Scan for the cell matching the given text and deliver its (X, Y) coordinate at center. 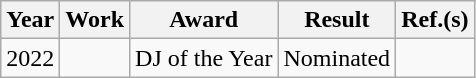
Work (95, 20)
Award (204, 20)
Year (30, 20)
2022 (30, 58)
Ref.(s) (435, 20)
Result (337, 20)
Nominated (337, 58)
DJ of the Year (204, 58)
